Identify which cell holds the provided text, then report its (X, Y) central coordinate. 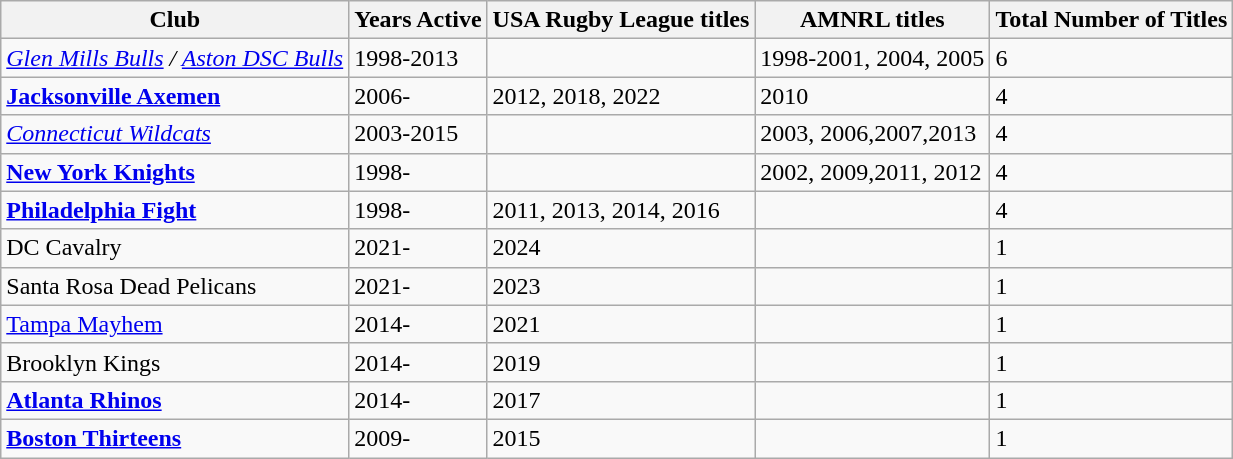
2009- (418, 438)
2011, 2013, 2014, 2016 (621, 210)
2015 (621, 438)
6 (1112, 58)
Tampa Mayhem (175, 324)
2024 (621, 248)
DC Cavalry (175, 248)
Connecticut Wildcats (175, 134)
2010 (872, 96)
1998-2001, 2004, 2005 (872, 58)
Atlanta Rhinos (175, 400)
AMNRL titles (872, 20)
2003-2015 (418, 134)
Santa Rosa Dead Pelicans (175, 286)
2017 (621, 400)
Years Active (418, 20)
2006- (418, 96)
Glen Mills Bulls / Aston DSC Bulls (175, 58)
2019 (621, 362)
New York Knights (175, 172)
2002, 2009,2011, 2012 (872, 172)
2023 (621, 286)
2012, 2018, 2022 (621, 96)
Total Number of Titles (1112, 20)
Jacksonville Axemen (175, 96)
USA Rugby League titles (621, 20)
Philadelphia Fight (175, 210)
2021 (621, 324)
1998-2013 (418, 58)
Boston Thirteens (175, 438)
Brooklyn Kings (175, 362)
Club (175, 20)
2003, 2006,2007,2013 (872, 134)
